Return [X, Y] of the center of cell containing provided text 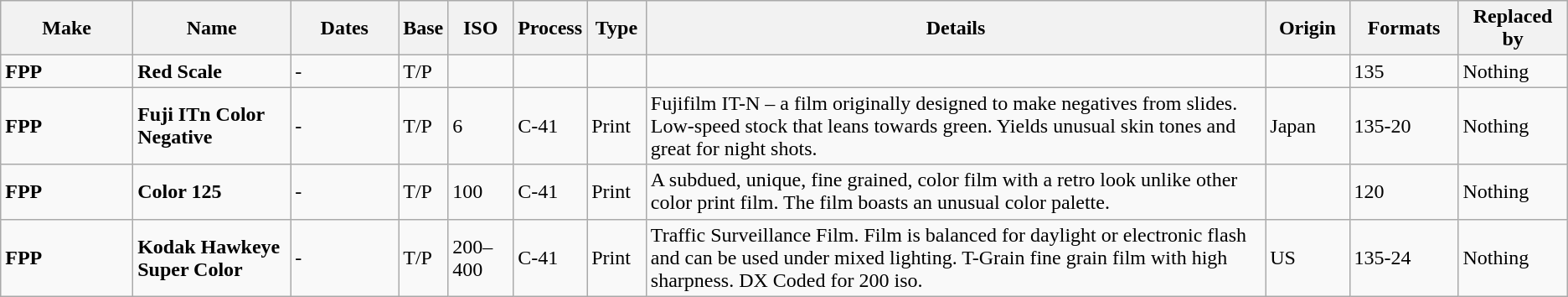
Details [955, 29]
135-24 [1404, 258]
200–400 [481, 258]
Color 125 [212, 191]
6 [481, 126]
A subdued, unique, fine grained, color film with a retro look unlike other color print film. The film boasts an unusual color palette. [955, 191]
Make [67, 29]
Dates [345, 29]
100 [481, 191]
Replaced by [1513, 29]
135-20 [1404, 126]
ISO [481, 29]
Red Scale [212, 71]
Origin [1308, 29]
120 [1404, 191]
Process [550, 29]
Type [616, 29]
Japan [1308, 126]
Formats [1404, 29]
Fuji ITn Color Negative [212, 126]
Base [424, 29]
Kodak Hawkeye Super Color [212, 258]
US [1308, 258]
135 [1404, 71]
Name [212, 29]
